Provide the (X, Y) coordinate of the cell's center where the given text is located.  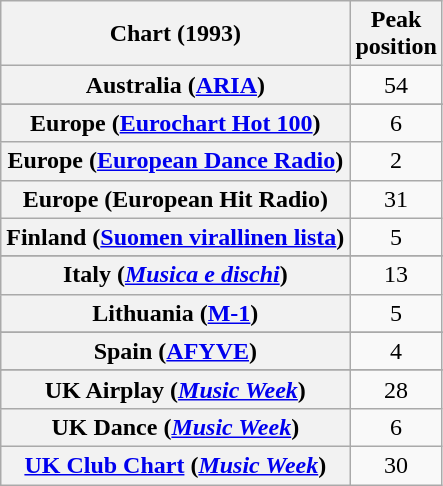
2 (396, 161)
Australia (ARIA) (176, 85)
Spain (AFYVE) (176, 351)
30 (396, 465)
31 (396, 199)
UK Club Chart (Music Week) (176, 465)
Finland (Suomen virallinen lista) (176, 237)
UK Airplay (Music Week) (176, 389)
Peakposition (396, 34)
UK Dance (Music Week) (176, 427)
54 (396, 85)
Europe (European Hit Radio) (176, 199)
Lithuania (M-1) (176, 313)
Europe (Eurochart Hot 100) (176, 123)
Europe (European Dance Radio) (176, 161)
Chart (1993) (176, 34)
13 (396, 275)
Italy (Musica e dischi) (176, 275)
28 (396, 389)
4 (396, 351)
